Extract the [x, y] coordinate from the center of the cell holding the provided text.  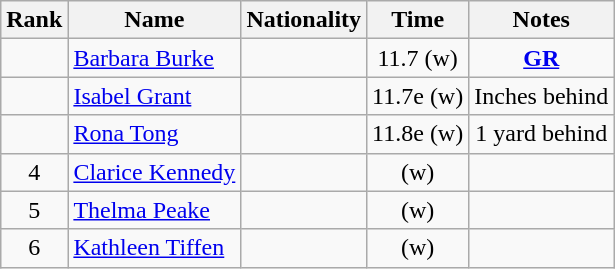
Time [418, 20]
4 [34, 172]
Isabel Grant [154, 96]
Clarice Kennedy [154, 172]
Name [154, 20]
Barbara Burke [154, 58]
Nationality [304, 20]
11.8e (w) [418, 134]
5 [34, 210]
Notes [542, 20]
1 yard behind [542, 134]
Rona Tong [154, 134]
Inches behind [542, 96]
6 [34, 248]
GR [542, 58]
Kathleen Tiffen [154, 248]
11.7 (w) [418, 58]
Thelma Peake [154, 210]
11.7e (w) [418, 96]
Rank [34, 20]
